Determine the (x, y) coordinate at the center of the cell enclosing the given text.  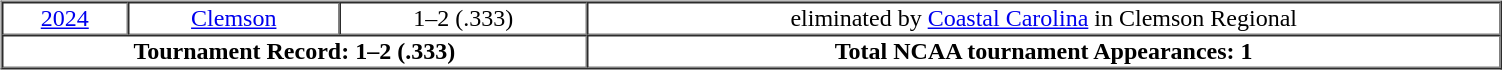
Tournament Record: 1–2 (.333) (294, 52)
1–2 (.333) (464, 18)
2024 (65, 18)
eliminated by Coastal Carolina in Clemson Regional (1044, 18)
Total NCAA tournament Appearances: 1 (1044, 52)
Clemson (234, 18)
